Capture the cell that displays the provided text and extract its [X, Y] central coordinate. 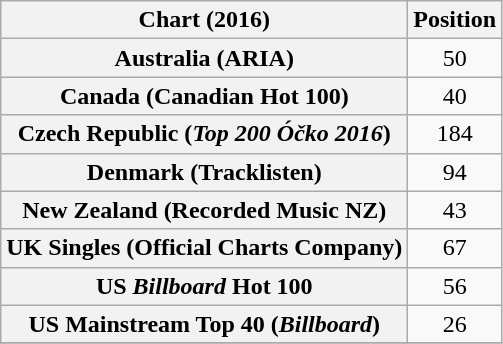
UK Singles (Official Charts Company) [204, 248]
Australia (ARIA) [204, 58]
26 [455, 324]
Chart (2016) [204, 20]
94 [455, 172]
Position [455, 20]
50 [455, 58]
Czech Republic (Top 200 Óčko 2016) [204, 134]
US Mainstream Top 40 (Billboard) [204, 324]
Denmark (Tracklisten) [204, 172]
43 [455, 210]
Canada (Canadian Hot 100) [204, 96]
184 [455, 134]
67 [455, 248]
New Zealand (Recorded Music NZ) [204, 210]
US Billboard Hot 100 [204, 286]
40 [455, 96]
56 [455, 286]
